Determine the [x, y] coordinate at the center of the cell enclosing the given text.  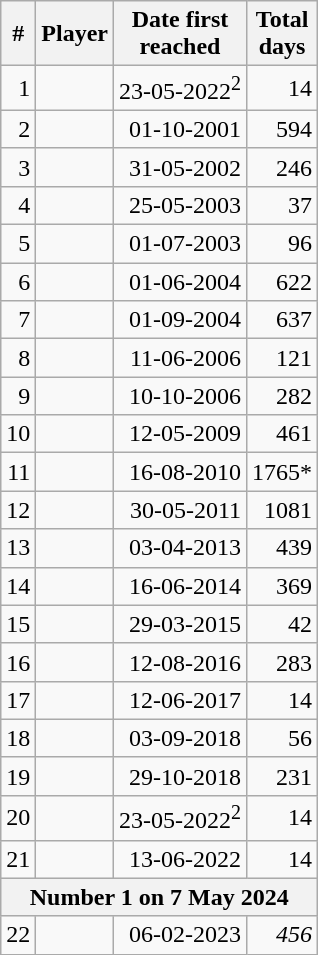
121 [282, 358]
461 [282, 434]
16-06-2014 [180, 586]
29-03-2015 [180, 624]
5 [18, 244]
2 [18, 129]
31-05-2002 [180, 167]
19 [18, 776]
21 [18, 859]
7 [18, 320]
03-09-2018 [180, 738]
Number 1 on 7 May 2024 [160, 897]
11-06-2006 [180, 358]
42 [282, 624]
13-06-2022 [180, 859]
Player [75, 34]
1 [18, 88]
12-06-2017 [180, 700]
03-04-2013 [180, 548]
56 [282, 738]
1765* [282, 472]
8 [18, 358]
10-10-2006 [180, 396]
282 [282, 396]
10 [18, 434]
231 [282, 776]
11 [18, 472]
Totaldays [282, 34]
9 [18, 396]
20 [18, 818]
6 [18, 282]
17 [18, 700]
# [18, 34]
456 [282, 935]
37 [282, 205]
622 [282, 282]
3 [18, 167]
01-09-2004 [180, 320]
01-07-2003 [180, 244]
637 [282, 320]
12-08-2016 [180, 662]
369 [282, 586]
13 [18, 548]
01-10-2001 [180, 129]
22 [18, 935]
16-08-2010 [180, 472]
01-06-2004 [180, 282]
30-05-2011 [180, 510]
Date firstreached [180, 34]
4 [18, 205]
96 [282, 244]
25-05-2003 [180, 205]
246 [282, 167]
594 [282, 129]
1081 [282, 510]
283 [282, 662]
18 [18, 738]
12 [18, 510]
16 [18, 662]
06-02-2023 [180, 935]
15 [18, 624]
29-10-2018 [180, 776]
439 [282, 548]
12-05-2009 [180, 434]
